Output the (x, y) coordinate of the center of the cell containing the given text.  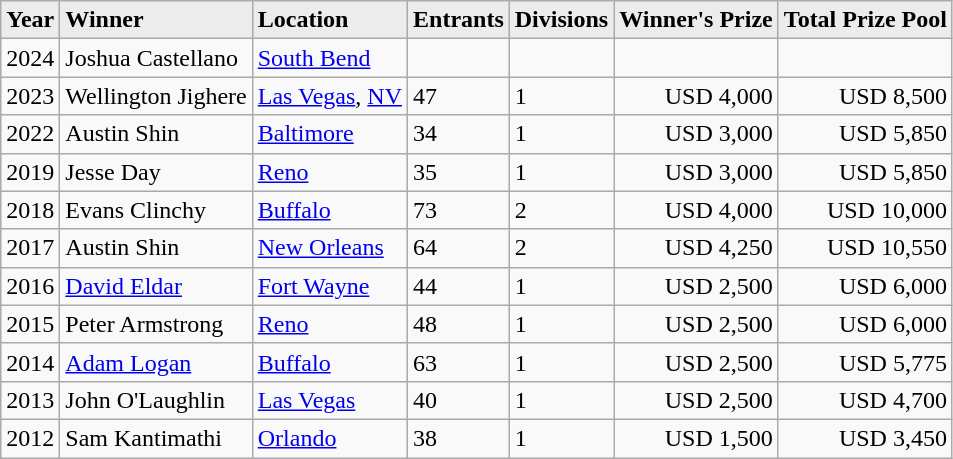
New Orleans (330, 248)
2024 (30, 58)
2013 (30, 400)
Divisions (561, 20)
USD 10,000 (865, 210)
USD 10,550 (865, 248)
2014 (30, 362)
USD 4,250 (696, 248)
Year (30, 20)
63 (459, 362)
38 (459, 438)
Total Prize Pool (865, 20)
2023 (30, 96)
2012 (30, 438)
2016 (30, 286)
Fort Wayne (330, 286)
USD 3,450 (865, 438)
48 (459, 324)
Las Vegas (330, 400)
Joshua Castellano (156, 58)
73 (459, 210)
David Eldar (156, 286)
40 (459, 400)
Peter Armstrong (156, 324)
Winner's Prize (696, 20)
USD 1,500 (696, 438)
Baltimore (330, 134)
2015 (30, 324)
34 (459, 134)
Las Vegas, NV (330, 96)
USD 5,775 (865, 362)
Orlando (330, 438)
47 (459, 96)
Location (330, 20)
35 (459, 172)
Adam Logan (156, 362)
2017 (30, 248)
South Bend (330, 58)
44 (459, 286)
USD 8,500 (865, 96)
64 (459, 248)
Entrants (459, 20)
Winner (156, 20)
USD 4,700 (865, 400)
Wellington Jighere (156, 96)
Jesse Day (156, 172)
2022 (30, 134)
John O'Laughlin (156, 400)
Sam Kantimathi (156, 438)
2018 (30, 210)
2019 (30, 172)
Evans Clinchy (156, 210)
